Detect which cell encompasses the target text, then output its (x, y) center coordinate. 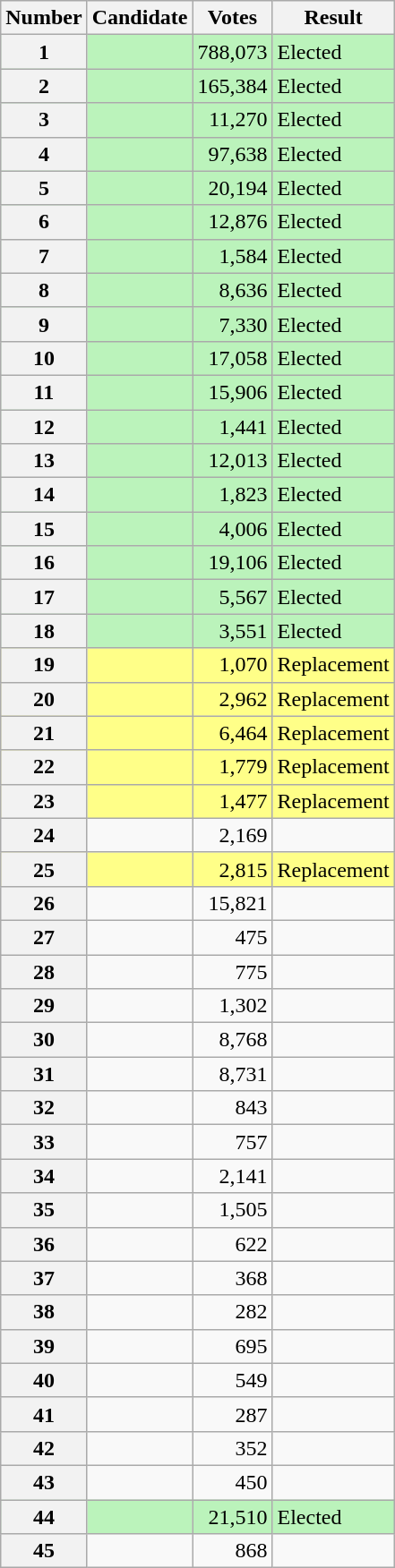
15,821 (233, 903)
12 (44, 427)
33 (44, 1142)
31 (44, 1074)
15 (44, 529)
10 (44, 358)
1,441 (233, 427)
7,330 (233, 324)
38 (44, 1312)
6 (44, 222)
25 (44, 869)
29 (44, 1006)
34 (44, 1176)
757 (233, 1142)
5 (44, 188)
39 (44, 1346)
18 (44, 631)
11 (44, 392)
36 (44, 1244)
17,058 (233, 358)
6,464 (233, 733)
9 (44, 324)
16 (44, 563)
695 (233, 1346)
21,510 (233, 1517)
30 (44, 1040)
3 (44, 120)
19 (44, 665)
32 (44, 1108)
Votes (233, 18)
1,477 (233, 801)
843 (233, 1108)
1,505 (233, 1210)
8,731 (233, 1074)
27 (44, 937)
15,906 (233, 392)
1,302 (233, 1006)
41 (44, 1414)
97,638 (233, 154)
165,384 (233, 86)
37 (44, 1278)
17 (44, 597)
40 (44, 1380)
8,768 (233, 1040)
1,823 (233, 495)
4,006 (233, 529)
368 (233, 1278)
23 (44, 801)
26 (44, 903)
868 (233, 1551)
21 (44, 733)
622 (233, 1244)
22 (44, 767)
44 (44, 1517)
28 (44, 971)
13 (44, 461)
3,551 (233, 631)
43 (44, 1482)
8,636 (233, 290)
20,194 (233, 188)
8 (44, 290)
Result (333, 18)
11,270 (233, 120)
14 (44, 495)
42 (44, 1448)
450 (233, 1482)
775 (233, 971)
4 (44, 154)
Number (44, 18)
1,070 (233, 665)
2 (44, 86)
2,169 (233, 835)
12,013 (233, 461)
475 (233, 937)
287 (233, 1414)
282 (233, 1312)
549 (233, 1380)
7 (44, 256)
2,141 (233, 1176)
352 (233, 1448)
1,584 (233, 256)
12,876 (233, 222)
5,567 (233, 597)
20 (44, 699)
45 (44, 1551)
35 (44, 1210)
24 (44, 835)
788,073 (233, 52)
1,779 (233, 767)
19,106 (233, 563)
1 (44, 52)
2,962 (233, 699)
Candidate (140, 18)
2,815 (233, 869)
